Scan for the cell matching the given text and deliver its (X, Y) coordinate at center. 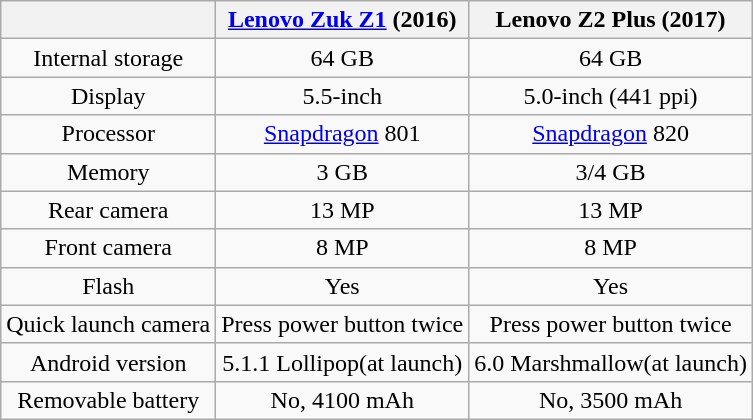
Display (108, 96)
Rear camera (108, 210)
Snapdragon 801 (342, 134)
Snapdragon 820 (611, 134)
5.5-inch (342, 96)
Flash (108, 286)
3 GB (342, 172)
3/4 GB (611, 172)
Memory (108, 172)
Internal storage (108, 58)
No, 4100 mAh (342, 400)
No, 3500 mAh (611, 400)
Android version (108, 362)
5.1.1 Lollipop(at launch) (342, 362)
6.0 Marshmallow(at launch) (611, 362)
5.0-inch (441 ppi) (611, 96)
Processor (108, 134)
Quick launch camera (108, 324)
Lenovo Z2 Plus (2017) (611, 20)
Front camera (108, 248)
Removable battery (108, 400)
Lenovo Zuk Z1 (2016) (342, 20)
